Find where the given text appears and provide that cell's center as (X, Y) coordinate. 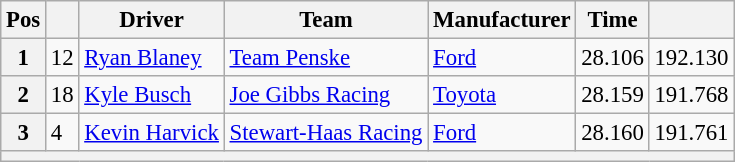
2 (24, 95)
Manufacturer (502, 20)
Team (326, 20)
Time (612, 20)
Team Penske (326, 58)
Ryan Blaney (152, 58)
Kyle Busch (152, 95)
192.130 (692, 58)
Toyota (502, 95)
191.761 (692, 133)
Pos (24, 20)
18 (62, 95)
1 (24, 58)
Kevin Harvick (152, 133)
Stewart-Haas Racing (326, 133)
12 (62, 58)
Joe Gibbs Racing (326, 95)
191.768 (692, 95)
4 (62, 133)
28.106 (612, 58)
3 (24, 133)
28.159 (612, 95)
Driver (152, 20)
28.160 (612, 133)
